Provide the [X, Y] coordinate of the cell's center where the given text is located.  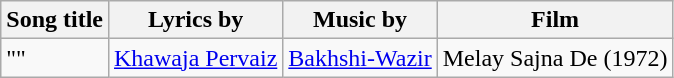
"" [55, 58]
Song title [55, 20]
Lyrics by [195, 20]
Music by [360, 20]
Bakhshi-Wazir [360, 58]
Film [555, 20]
Khawaja Pervaiz [195, 58]
Melay Sajna De (1972) [555, 58]
